Return the [x, y] coordinate for the center point of the cell that contains the specified text.  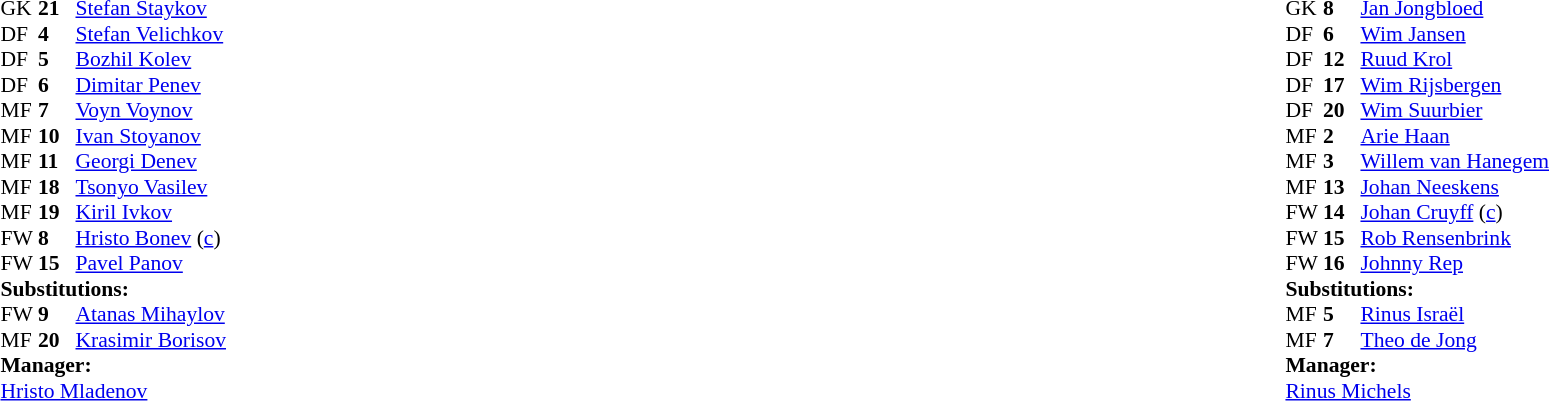
Johan Cruyff (c) [1454, 213]
Hristo Bonev (c) [151, 238]
12 [1342, 59]
Dimitar Penev [151, 85]
17 [1342, 85]
14 [1342, 213]
3 [1342, 161]
13 [1342, 187]
Rob Rensenbrink [1454, 238]
Wim Jansen [1454, 34]
Kiril Ivkov [151, 213]
Theo de Jong [1454, 340]
Wim Suurbier [1454, 111]
18 [57, 187]
Ivan Stoyanov [151, 136]
Johan Neeskens [1454, 187]
10 [57, 136]
19 [57, 213]
Willem van Hanegem [1454, 161]
Johnny Rep [1454, 263]
Krasimir Borisov [151, 340]
Bozhil Kolev [151, 59]
8 [57, 238]
Pavel Panov [151, 263]
Georgi Denev [151, 161]
2 [1342, 136]
16 [1342, 263]
Stefan Velichkov [151, 34]
Tsonyo Vasilev [151, 187]
Ruud Krol [1454, 59]
11 [57, 161]
9 [57, 315]
Rinus Israël [1454, 315]
Wim Rijsbergen [1454, 85]
4 [57, 34]
Arie Haan [1454, 136]
Atanas Mihaylov [151, 315]
Voyn Voynov [151, 111]
